Return the (X, Y) coordinate for the center point of the cell that contains the specified text.  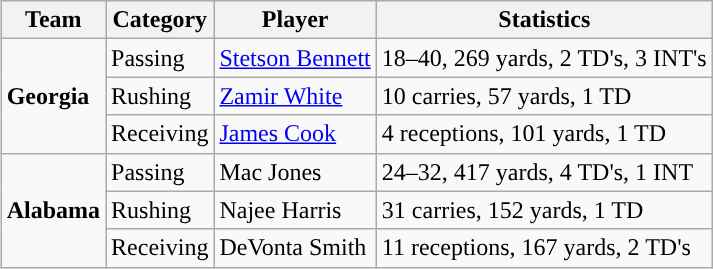
Mac Jones (295, 172)
18–40, 269 yards, 2 TD's, 3 INT's (544, 58)
Category (160, 20)
11 receptions, 167 yards, 2 TD's (544, 248)
Alabama (53, 210)
Stetson Bennett (295, 58)
Georgia (53, 96)
Statistics (544, 20)
Zamir White (295, 96)
31 carries, 152 yards, 1 TD (544, 210)
10 carries, 57 yards, 1 TD (544, 96)
James Cook (295, 134)
DeVonta Smith (295, 248)
Team (53, 20)
Najee Harris (295, 210)
24–32, 417 yards, 4 TD's, 1 INT (544, 172)
Player (295, 20)
4 receptions, 101 yards, 1 TD (544, 134)
